From the cell containing the given text, extract its center point as (X, Y) coordinate. 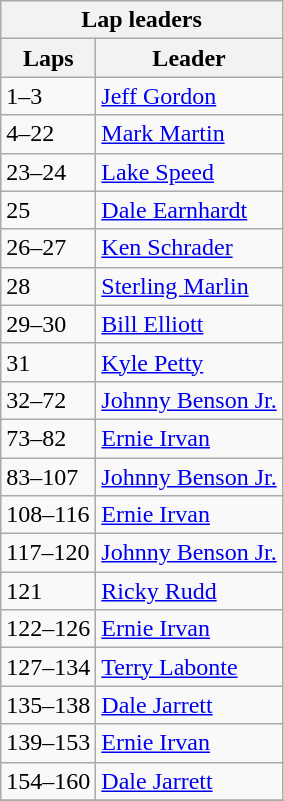
31 (48, 362)
Bill Elliott (189, 324)
23–24 (48, 172)
154–160 (48, 781)
Terry Labonte (189, 667)
Sterling Marlin (189, 286)
Lake Speed (189, 172)
121 (48, 591)
Mark Martin (189, 134)
Laps (48, 58)
139–153 (48, 743)
Kyle Petty (189, 362)
122–126 (48, 629)
Leader (189, 58)
Ricky Rudd (189, 591)
32–72 (48, 400)
1–3 (48, 96)
4–22 (48, 134)
25 (48, 210)
29–30 (48, 324)
135–138 (48, 705)
117–120 (48, 553)
127–134 (48, 667)
Dale Earnhardt (189, 210)
26–27 (48, 248)
Ken Schrader (189, 248)
108–116 (48, 515)
28 (48, 286)
73–82 (48, 438)
Lap leaders (142, 20)
83–107 (48, 477)
Jeff Gordon (189, 96)
